Return [X, Y] of the center of cell containing provided text 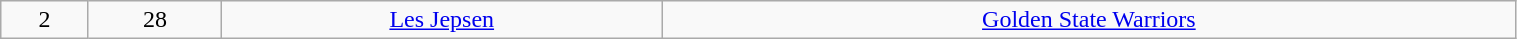
28 [154, 20]
2 [45, 20]
Golden State Warriors [1089, 20]
Les Jepsen [442, 20]
